Find where the given text appears and provide that cell's center as [x, y] coordinate. 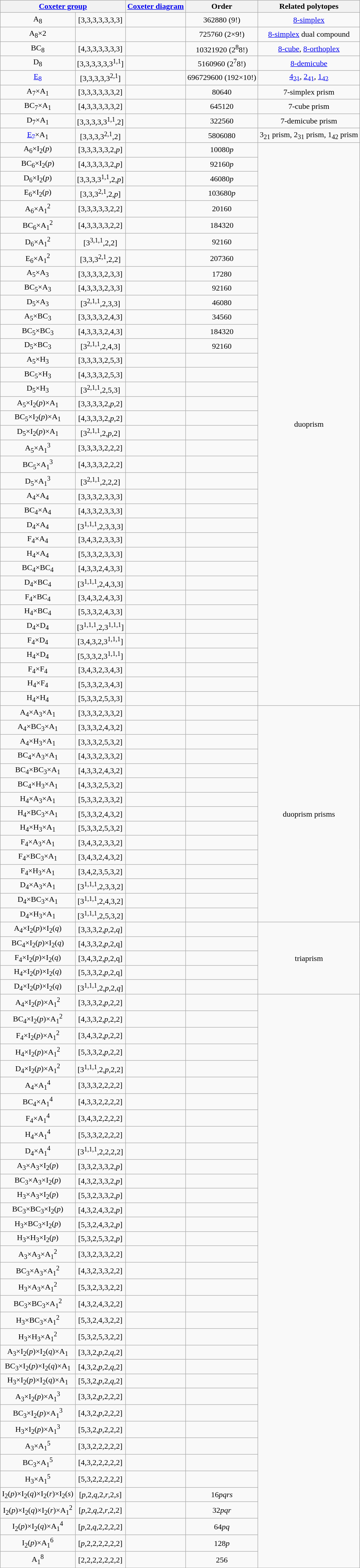
BC4×A4 [38, 511]
[p,2,2,2,2,2,2] [100, 1543]
[31,1,1,2,2,2,2] [100, 1151]
[p,2,q,2,2,2,2] [100, 1527]
[31,1,1,2,3,3,2] [100, 886]
[3,4,3,2,p,2,q] [100, 958]
F4×I2(p)×I2(q) [38, 958]
[4,3,3,2,3,3,3] [100, 511]
D4×BC3×A1 [38, 900]
BC5×I2(p)×A1 [38, 418]
BC5×H3 [38, 375]
BC3×BC3×A12 [38, 1304]
[4,3,2,p,2,2,2] [100, 1413]
D8 [38, 63]
D4×A3×A1 [38, 886]
[4,3,2,3,3,2,2] [100, 1271]
E6×I2(p) [38, 193]
H3×H3×A12 [38, 1337]
128p [222, 1543]
16pqrs [222, 1495]
D5×I2(p)×A1 [38, 433]
BC3×A3×I2(p) [38, 1181]
H3×A3×I2(p) [38, 1196]
BC8 [38, 49]
[2,2,2,2,2,2,2] [100, 1560]
D4×I2(p)×A12 [38, 1069]
[4,3,3,3,3,2,2] [100, 226]
D4×H3×A1 [38, 915]
[3,3,32,1,2,p] [100, 193]
D4×BC4 [38, 583]
46080p [222, 179]
BC4×A14 [38, 1102]
H3×BC3×A12 [38, 1320]
BC3×A15 [38, 1462]
[4,3,3,2,p,2,2] [100, 1019]
[3,4,3,2,3,3,2] [100, 843]
[5,3,3,2,4,3,2] [100, 814]
F4×D4 [38, 641]
[32,1,1,2,2,2] [100, 481]
645120 [222, 107]
32pqr [222, 1510]
[5,3,2,5,3,2,p] [100, 1239]
BC7×A1 [38, 107]
D4×D4 [38, 627]
BC4×I2(p)×I2(q) [38, 944]
H4×H3×A1 [38, 828]
[5,3,3,2,3,3,3] [100, 554]
Related polytopes [309, 6]
[3,3,3,3,2,2,2] [100, 448]
[31,1,1,2,31,1,1] [100, 627]
H3×A3×A12 [38, 1288]
[4,3,2,4,3,2,p] [100, 1210]
D7×A1 [38, 121]
207360 [222, 258]
F4×A4 [38, 540]
BC4×A3×A1 [38, 756]
[32,1,1,2,4,3] [100, 346]
H3×H3×I2(p) [38, 1239]
[4,3,2,p,2,q,2] [100, 1367]
[3,3,3,31,1,2,p] [100, 179]
[p,2,q,2,r,2,2] [100, 1510]
[3,3,2,p,2,2,2] [100, 1397]
F4×BC3×A1 [38, 857]
421, 241, 142 [309, 78]
I2(p)×A16 [38, 1543]
A4×BC3×A1 [38, 727]
[3,3,3,2,3,3,3] [100, 497]
duoprism [309, 424]
[33,1,1,2,2] [100, 242]
[3,3,3,3,3,2,p] [100, 150]
10080p [222, 150]
8-cube, 8-orthoplex [309, 49]
[3,3,3,3,2,4,3] [100, 317]
[3,3,3,3,3,3,3] [100, 20]
[5,3,3,2,4,3,3] [100, 612]
[3,3,2,3,3,2,p] [100, 1167]
[3,3,3,3,2,3,3] [100, 274]
321 prism, 231 prism, 142 prism [309, 135]
[p,2,q,2,r,2,s] [100, 1495]
BC5×BC3 [38, 331]
[5,3,3,2,3,4,3] [100, 684]
H3×BC3×I2(p) [38, 1224]
H4×A14 [38, 1135]
F4×A14 [38, 1118]
H4×I2(p)×I2(q) [38, 973]
BC3×I2(p)×A13 [38, 1413]
BC6×A12 [38, 226]
[4,3,2,4,3,2,2] [100, 1304]
[5,3,2,p,2,2,2] [100, 1430]
[3,4,3,2,3,3,3] [100, 540]
[5,3,2,3,3,2,p] [100, 1196]
A4×I2(p)×A12 [38, 1003]
[5,3,3,2,5,3,2] [100, 828]
256 [222, 1560]
[31,1,1,2,4,3,2] [100, 900]
D5×A13 [38, 481]
[4,3,3,2,p,2,q] [100, 944]
10321920 (288!) [222, 49]
[3,3,2,p,2,q,2] [100, 1352]
[3,3,3,2,5,3,2] [100, 742]
I2(p)×I2(q)×I2(r)×I2(s) [38, 1495]
[3,3,3,3,31,1,2] [100, 121]
8-simplex dual compound [309, 34]
[5,3,2,p,2,q,2] [100, 1381]
[31,1,1,2,5,3,2] [100, 915]
[5,3,3,2,2,2,2] [100, 1135]
[3,3,3,3,2,p,2] [100, 404]
F4×F4 [38, 670]
E7×A1 [38, 135]
[4,3,3,2,3,3,2] [100, 756]
A3×I2(p)×A13 [38, 1397]
[4,3,3,3,3,3,2] [100, 107]
A18 [38, 1560]
I2(p)×I2(q)×A14 [38, 1527]
A8 [38, 20]
[3,4,3,2,p,2,2] [100, 1035]
BC4×BC4 [38, 569]
BC3×BC3×I2(p) [38, 1210]
A6×I2(p) [38, 150]
322560 [222, 121]
A5×H3 [38, 360]
F4×I2(p)×A12 [38, 1035]
[5,3,2,2,2,2,2] [100, 1479]
[5,3,2,4,3,2,2] [100, 1320]
A4×A14 [38, 1085]
17280 [222, 274]
[31,1,1,2,p,2,2] [100, 1069]
[32,1,1,2,5,3] [100, 389]
A4×A4 [38, 497]
[5,3,2,3,3,2,2] [100, 1288]
[3,3,3,2,p,2,2] [100, 1003]
F4×BC4 [38, 597]
[3,3,3,32,1,2] [100, 135]
8-simplex [309, 20]
BC5×A13 [38, 465]
[4,3,3,2,2,2,2] [100, 1102]
H4×A3×A1 [38, 799]
[4,3,3,2,4,3,2] [100, 771]
H3×I2(p)×I2(q)×A1 [38, 1381]
[4,3,3,3,3,2,p] [100, 164]
[3,3,3,3,32,1] [100, 78]
D4×A14 [38, 1151]
duoprism prisms [309, 814]
[32,1,1,2,3,3] [100, 303]
H4×A4 [38, 554]
20160 [222, 209]
H4×BC4 [38, 612]
[5,3,3,2,p,2,q] [100, 973]
A3×A3×A12 [38, 1254]
696729600 (192×10!) [222, 78]
BC3×A3×A12 [38, 1271]
D5×A3 [38, 303]
Coxeter diagram [155, 6]
[3,3,3,3,3,31,1] [100, 63]
A5×A3 [38, 274]
[3,3,2,3,3,2,2] [100, 1254]
[4,3,3,3,2,5,3] [100, 375]
34560 [222, 317]
[3,3,3,3,3,3,2] [100, 92]
[3,4,2,3,5,3,2] [100, 872]
A4×H3×A1 [38, 742]
H3×A15 [38, 1479]
92160p [222, 164]
A4×I2(p)×I2(q) [38, 929]
[32,1,1,2,p,2] [100, 433]
A4×A3×A1 [38, 713]
46080 [222, 303]
8-demicube [309, 63]
[3,3,3,2,2,2,2] [100, 1085]
F4×H3×A1 [38, 872]
[3,3,32,1,2,2] [100, 258]
[5,3,3,2,p,2,2] [100, 1052]
A5×A13 [38, 448]
E6×A12 [38, 258]
[4,3,3,3,3,3,3] [100, 49]
7-cube prism [309, 107]
H4×F4 [38, 684]
103680p [222, 193]
H4×BC3×A1 [38, 814]
80640 [222, 92]
[5,3,3,2,5,3,3] [100, 698]
[31,1,1,2,p,2,q] [100, 987]
[3,3,2,2,2,2,2] [100, 1446]
[3,4,3,2,31,1,1] [100, 641]
H3×I2(p)×A13 [38, 1430]
BC6×I2(p) [38, 164]
[31,1,1,2,4,3,3] [100, 583]
H4×D4 [38, 655]
D4×I2(p)×I2(q) [38, 987]
[5,3,3,2,3,3,2] [100, 799]
[5,3,2,4,3,2,p] [100, 1224]
BC4×H3×A1 [38, 785]
D4×A4 [38, 525]
BC4×I2(p)×A12 [38, 1019]
E8 [38, 78]
7-simplex prism [309, 92]
[4,3,3,3,2,4,3] [100, 331]
A3×I2(p)×I2(q)×A1 [38, 1352]
[4,3,2,3,3,2,p] [100, 1181]
[3,4,3,2,4,3,3] [100, 597]
[5,3,3,2,31,1,1] [100, 655]
BC4×BC3×A1 [38, 771]
[5,3,2,5,3,2,2] [100, 1337]
A8×2 [38, 34]
BC3×I2(p)×I2(q)×A1 [38, 1367]
[4,3,2,2,2,2,2] [100, 1462]
Order [222, 6]
[3,3,3,3,3,2,2] [100, 209]
5806080 [222, 135]
D6×I2(p) [38, 179]
7-demicube prism [309, 121]
A5×I2(p)×A1 [38, 404]
BC5×A3 [38, 288]
725760 (2×9!) [222, 34]
[31,1,1,2,3,3,3] [100, 525]
[3,3,3,2,p,2,q] [100, 929]
[4,3,3,2,5,3,2] [100, 785]
5160960 (278!) [222, 63]
A5×BC3 [38, 317]
[4,3,3,2,4,3,3] [100, 569]
[3,3,3,2,3,3,2] [100, 713]
[3,4,3,2,3,4,3] [100, 670]
D6×A12 [38, 242]
I2(p)×I2(q)×I2(r)×A12 [38, 1510]
64pq [222, 1527]
[4,3,3,3,2,2,2] [100, 465]
A3×A3×I2(p) [38, 1167]
A3×A15 [38, 1446]
[3,3,3,3,2,5,3] [100, 360]
D5×BC3 [38, 346]
H4×I2(p)×A12 [38, 1052]
[3,4,3,2,4,3,2] [100, 857]
362880 (9!) [222, 20]
Coxeter group [63, 6]
A7×A1 [38, 92]
[4,3,3,3,2,3,3] [100, 288]
[4,3,3,3,2,p,2] [100, 418]
H4×H4 [38, 698]
[3,4,3,2,2,2,2] [100, 1118]
triaprism [309, 958]
D5×H3 [38, 389]
[3,3,3,2,4,3,2] [100, 727]
F4×A3×A1 [38, 843]
A6×A12 [38, 209]
